Locate the cell with the specified text and output its (x, y) center coordinate. 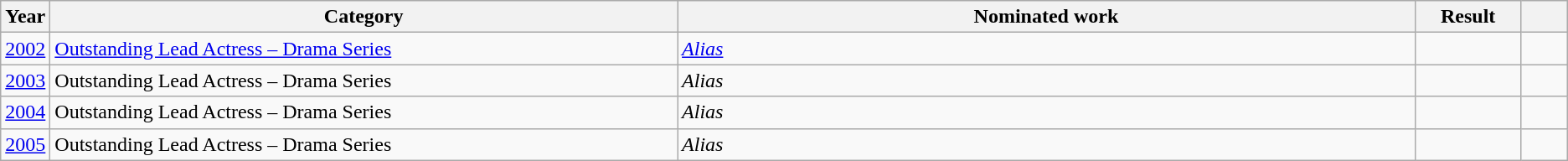
2005 (25, 144)
Nominated work (1047, 17)
2002 (25, 49)
Result (1467, 17)
2004 (25, 112)
2003 (25, 80)
Year (25, 17)
Category (364, 17)
